Identify which cell holds the provided text, then report its (X, Y) central coordinate. 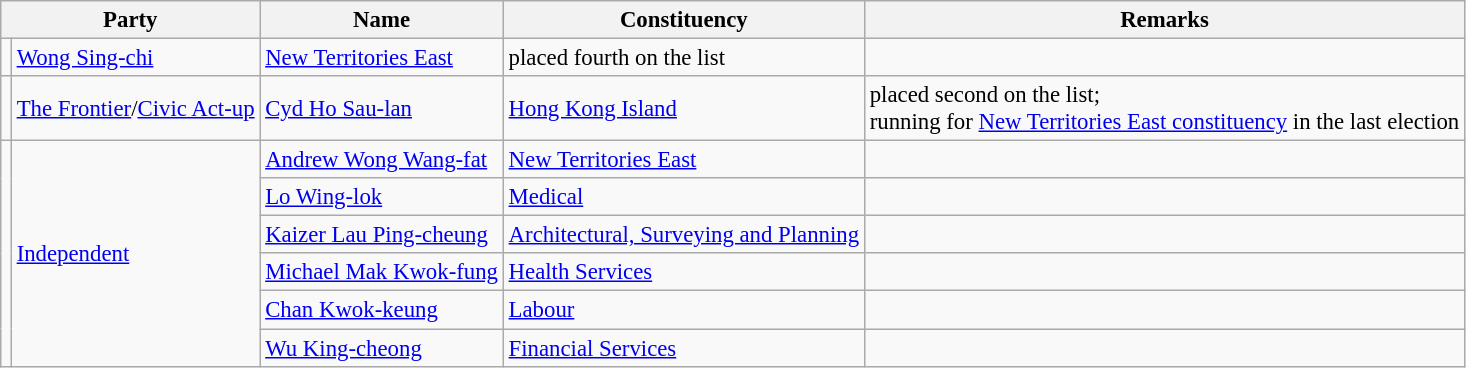
Labour (684, 310)
Party (130, 20)
Michael Mak Kwok-fung (382, 273)
Wong Sing-chi (136, 58)
Andrew Wong Wang-fat (382, 160)
Remarks (1164, 20)
Health Services (684, 273)
Medical (684, 197)
Financial Services (684, 348)
Architectural, Surveying and Planning (684, 235)
placed second on the list; running for New Territories East constituency in the last election (1164, 108)
Hong Kong Island (684, 108)
Lo Wing-lok (382, 197)
Wu King-cheong (382, 348)
Name (382, 20)
The Frontier/Civic Act-up (136, 108)
placed fourth on the list (684, 58)
Constituency (684, 20)
Independent (136, 254)
Kaizer Lau Ping-cheung (382, 235)
Chan Kwok-keung (382, 310)
Cyd Ho Sau-lan (382, 108)
